Return [X, Y] of the center of cell containing provided text 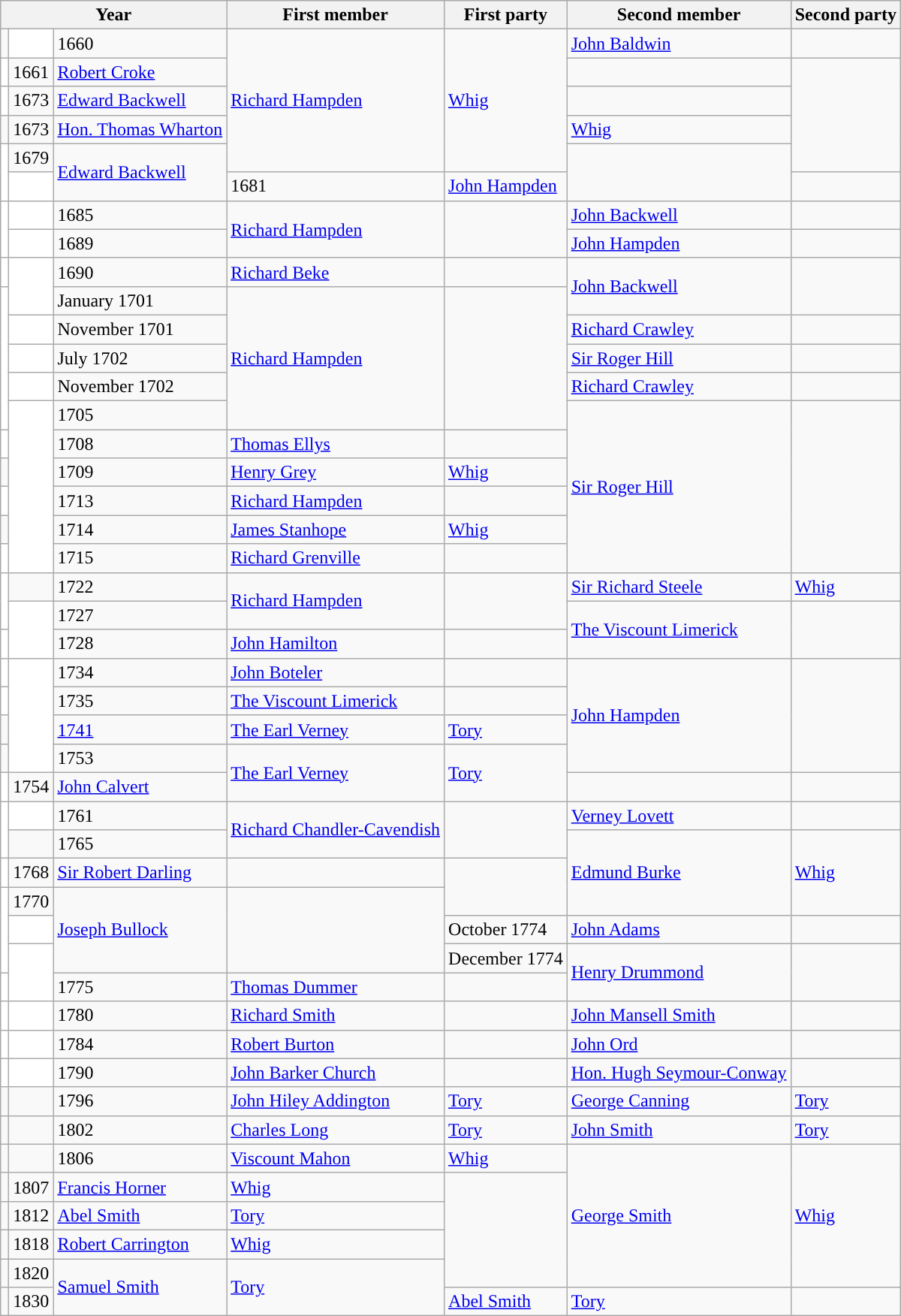
1768 [32, 873]
1714 [140, 530]
1728 [140, 644]
1715 [140, 558]
John Adams [679, 930]
John Calvert [140, 786]
1685 [140, 215]
Richard Beke [336, 272]
Joseph Bullock [140, 930]
1753 [140, 758]
First party [506, 15]
Richard Chandler-Cavendish [336, 829]
1741 [140, 729]
Sir Richard Steele [679, 587]
1820 [32, 1273]
1780 [140, 1016]
1722 [140, 587]
1727 [140, 615]
Samuel Smith [140, 1287]
1754 [32, 786]
Viscount Mahon [336, 1158]
Sir Robert Darling [140, 873]
1765 [140, 844]
Henry Drummond [679, 973]
George Smith [679, 1215]
1679 [32, 158]
Thomas Dummer [336, 987]
1734 [140, 672]
1770 [32, 901]
1818 [32, 1244]
Charles Long [336, 1130]
1708 [140, 444]
John Mansell Smith [679, 1016]
1830 [32, 1302]
Richard Grenville [336, 558]
1709 [140, 472]
John Baldwin [679, 44]
1796 [140, 1101]
1660 [140, 44]
1802 [140, 1130]
John Boteler [336, 672]
1690 [140, 272]
John Hamilton [336, 644]
John Barker Church [336, 1073]
First member [336, 15]
Year [114, 15]
1681 [336, 186]
Robert Croke [140, 72]
John Hiley Addington [336, 1101]
January 1701 [140, 300]
John Smith [679, 1130]
Second party [845, 15]
November 1702 [140, 387]
1775 [140, 987]
Francis Horner [140, 1187]
Hon. Thomas Wharton [140, 129]
James Stanhope [336, 530]
Robert Carrington [140, 1244]
Thomas Ellys [336, 444]
John Ord [679, 1044]
Second member [679, 15]
1705 [140, 415]
December 1774 [506, 958]
1689 [140, 243]
1790 [140, 1073]
1807 [32, 1187]
Henry Grey [336, 472]
1806 [140, 1158]
1784 [140, 1044]
1735 [140, 701]
Robert Burton [336, 1044]
1713 [140, 501]
November 1701 [140, 329]
1661 [32, 72]
Edmund Burke [679, 873]
1761 [140, 815]
Richard Smith [336, 1016]
July 1702 [140, 358]
October 1774 [506, 930]
1812 [32, 1215]
George Canning [679, 1101]
Verney Lovett [679, 815]
Hon. Hugh Seymour-Conway [679, 1073]
